Scan for the cell matching the given text and deliver its [x, y] coordinate at center. 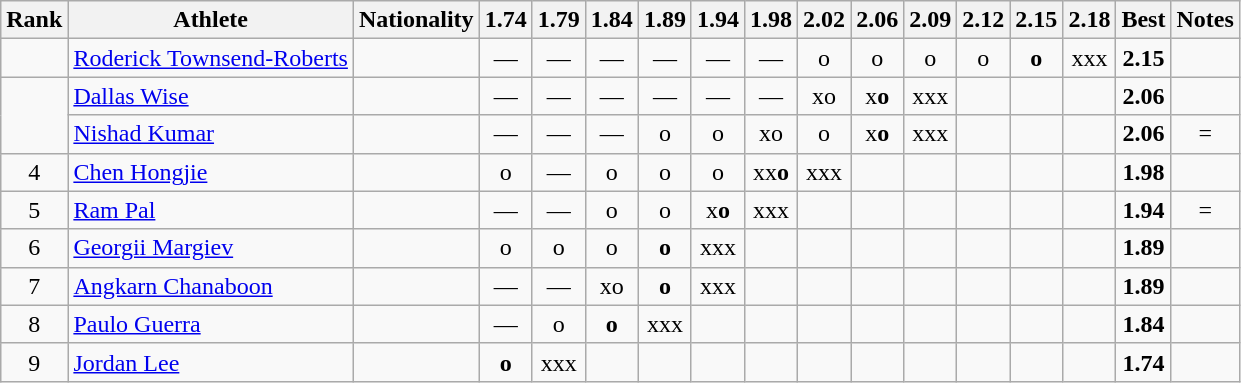
Angkarn Chanaboon [211, 286]
Roderick Townsend-Roberts [211, 58]
Jordan Lee [211, 362]
Georgii Margiev [211, 248]
2.18 [1090, 20]
2.09 [930, 20]
7 [34, 286]
2.02 [824, 20]
Best [1144, 20]
8 [34, 324]
Notes [1205, 20]
Chen Hongjie [211, 172]
Athlete [211, 20]
4 [34, 172]
Dallas Wise [211, 96]
1.79 [558, 20]
xxo [770, 172]
5 [34, 210]
Nationality [416, 20]
9 [34, 362]
Ram Pal [211, 210]
2.12 [984, 20]
6 [34, 248]
Nishad Kumar [211, 134]
Paulo Guerra [211, 324]
Rank [34, 20]
